Search for the cell housing the specified text and yield its (X, Y) center coordinate. 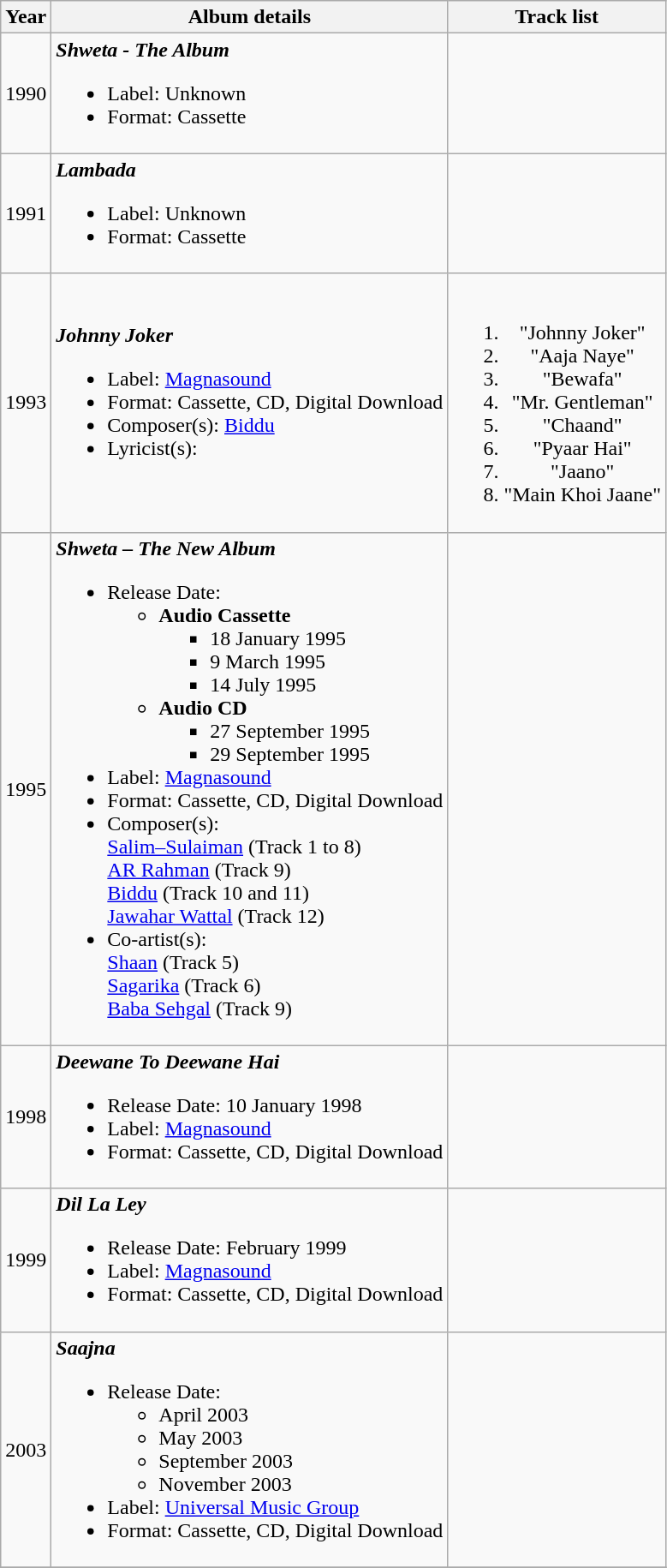
LambadaLabel: UnknownFormat: Cassette (250, 213)
Dil La LeyRelease Date: February 1999Label: MagnasoundFormat: Cassette, CD, Digital Download (250, 1260)
1990 (26, 93)
Deewane To Deewane HaiRelease Date: 10 January 1998Label: MagnasoundFormat: Cassette, CD, Digital Download (250, 1117)
Shweta - The AlbumLabel: UnknownFormat: Cassette (250, 93)
1999 (26, 1260)
Johnny JokerLabel: MagnasoundFormat: Cassette, CD, Digital DownloadComposer(s): BidduLyricist(s): (250, 403)
SaajnaRelease Date:April 2003 May 2003 September 2003 November 2003 Label: Universal Music GroupFormat: Cassette, CD, Digital Download (250, 1450)
Year (26, 17)
Album details (250, 17)
"Johnny Joker""Aaja Naye""Bewafa""Mr. Gentleman""Chaand""Pyaar Hai""Jaano""Main Khoi Jaane" (557, 403)
1991 (26, 213)
1998 (26, 1117)
1993 (26, 403)
Track list (557, 17)
2003 (26, 1450)
1995 (26, 788)
